Locate the cell with the specified text and output its [x, y] center coordinate. 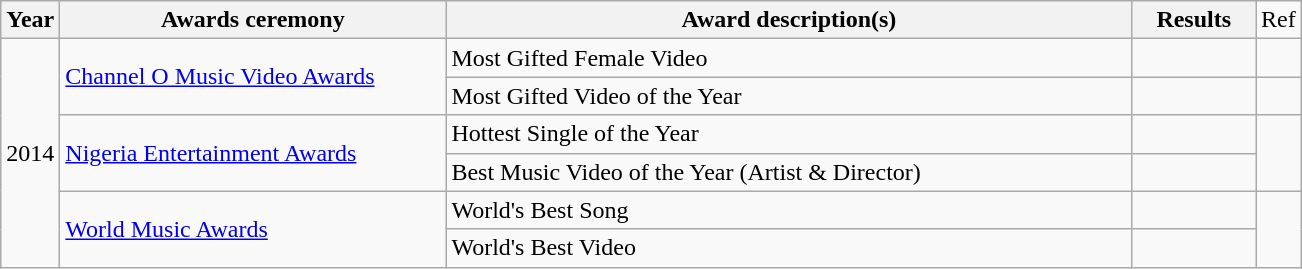
Most Gifted Video of the Year [789, 96]
2014 [30, 153]
Nigeria Entertainment Awards [253, 153]
Hottest Single of the Year [789, 134]
Award description(s) [789, 20]
World Music Awards [253, 229]
Channel O Music Video Awards [253, 77]
Ref [1279, 20]
Awards ceremony [253, 20]
World's Best Song [789, 210]
Best Music Video of the Year (Artist & Director) [789, 172]
Most Gifted Female Video [789, 58]
World's Best Video [789, 248]
Results [1194, 20]
Year [30, 20]
